Find where the given text appears and provide that cell's center as (x, y) coordinate. 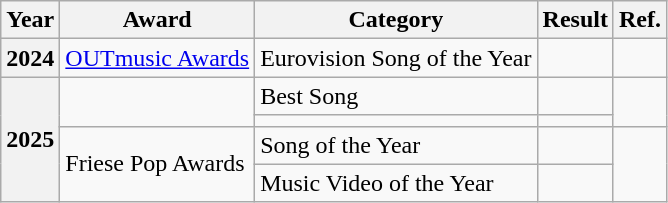
Song of the Year (396, 145)
Year (30, 20)
2024 (30, 58)
Eurovision Song of the Year (396, 58)
Category (396, 20)
Ref. (640, 20)
Music Video of the Year (396, 183)
Result (575, 20)
Best Song (396, 96)
2025 (30, 140)
Award (158, 20)
OUTmusic Awards (158, 58)
Friese Pop Awards (158, 164)
